Extract the [X, Y] coordinate from the center of the cell holding the provided text.  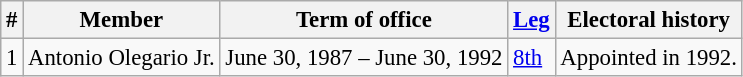
Term of office [364, 20]
June 30, 1987 – June 30, 1992 [364, 58]
Antonio Olegario Jr. [122, 58]
Member [122, 20]
8th [532, 58]
Appointed in 1992. [648, 58]
Leg [532, 20]
Electoral history [648, 20]
1 [12, 58]
# [12, 20]
